Capture the cell that displays the provided text and extract its (x, y) central coordinate. 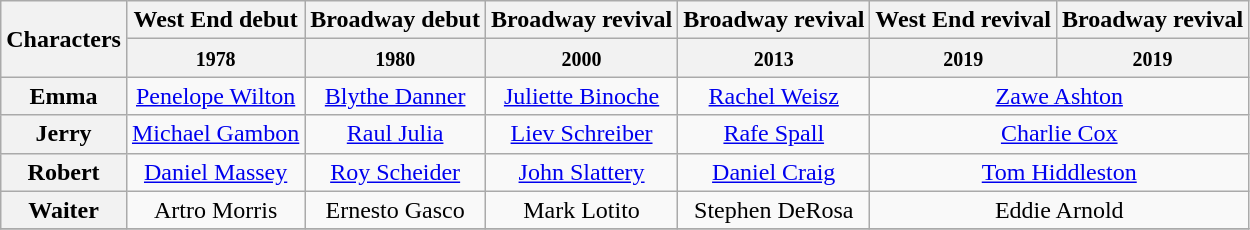
Ernesto Gasco (396, 210)
Michael Gambon (215, 134)
Penelope Wilton (215, 96)
Charlie Cox (1060, 134)
Zawe Ashton (1060, 96)
Tom Hiddleston (1060, 172)
West End revival (964, 20)
Daniel Massey (215, 172)
Rachel Weisz (774, 96)
2013 (774, 58)
1980 (396, 58)
Eddie Arnold (1060, 210)
1978 (215, 58)
Blythe Danner (396, 96)
Emma (64, 96)
Daniel Craig (774, 172)
Robert (64, 172)
Raul Julia (396, 134)
John Slattery (581, 172)
Artro Morris (215, 210)
Waiter (64, 210)
Juliette Binoche (581, 96)
West End debut (215, 20)
2000 (581, 58)
Rafe Spall (774, 134)
Mark Lotito (581, 210)
Liev Schreiber (581, 134)
Stephen DeRosa (774, 210)
Characters (64, 39)
Roy Scheider (396, 172)
Broadway debut (396, 20)
Jerry (64, 134)
